Find where the given text appears and provide that cell's center as (X, Y) coordinate. 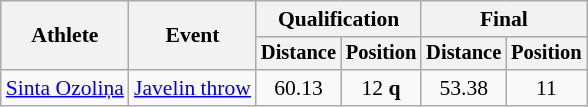
Sinta Ozoliņa (65, 88)
Athlete (65, 36)
Qualification (338, 19)
Final (504, 19)
12 q (381, 88)
Javelin throw (192, 88)
53.38 (464, 88)
60.13 (298, 88)
11 (546, 88)
Event (192, 36)
